Identify which cell holds the provided text, then report its [X, Y] central coordinate. 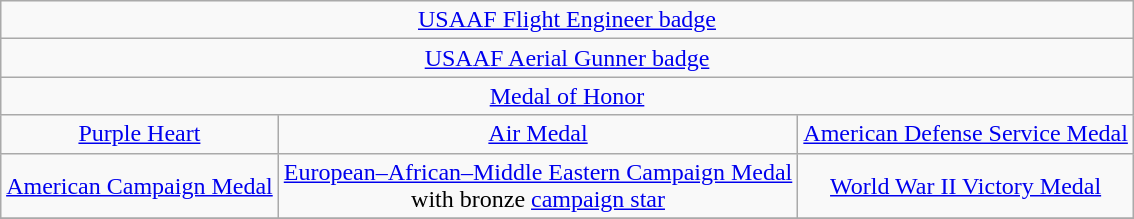
Air Medal [538, 134]
World War II Victory Medal [966, 186]
USAAF Aerial Gunner badge [568, 58]
Medal of Honor [568, 96]
American Defense Service Medal [966, 134]
USAAF Flight Engineer badge [568, 20]
European–African–Middle Eastern Campaign Medalwith bronze campaign star [538, 186]
Purple Heart [140, 134]
American Campaign Medal [140, 186]
